Identify which cell holds the provided text, then report its [X, Y] central coordinate. 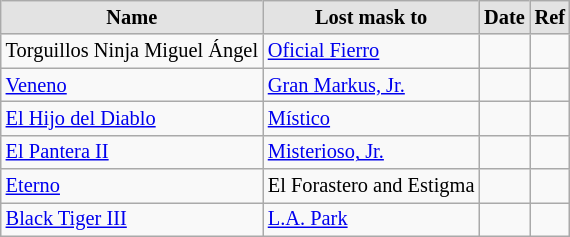
Místico [371, 118]
Date [504, 17]
L.A. Park [371, 219]
Eterno [132, 186]
Lost mask to [371, 17]
Black Tiger III [132, 219]
Ref [550, 17]
El Pantera II [132, 152]
Veneno [132, 85]
Oficial Fierro [371, 51]
Name [132, 17]
El Hijo del Diablo [132, 118]
Gran Markus, Jr. [371, 85]
Misterioso, Jr. [371, 152]
Torguillos Ninja Miguel Ángel [132, 51]
El Forastero and Estigma [371, 186]
